Find where the given text appears and provide that cell's center as (X, Y) coordinate. 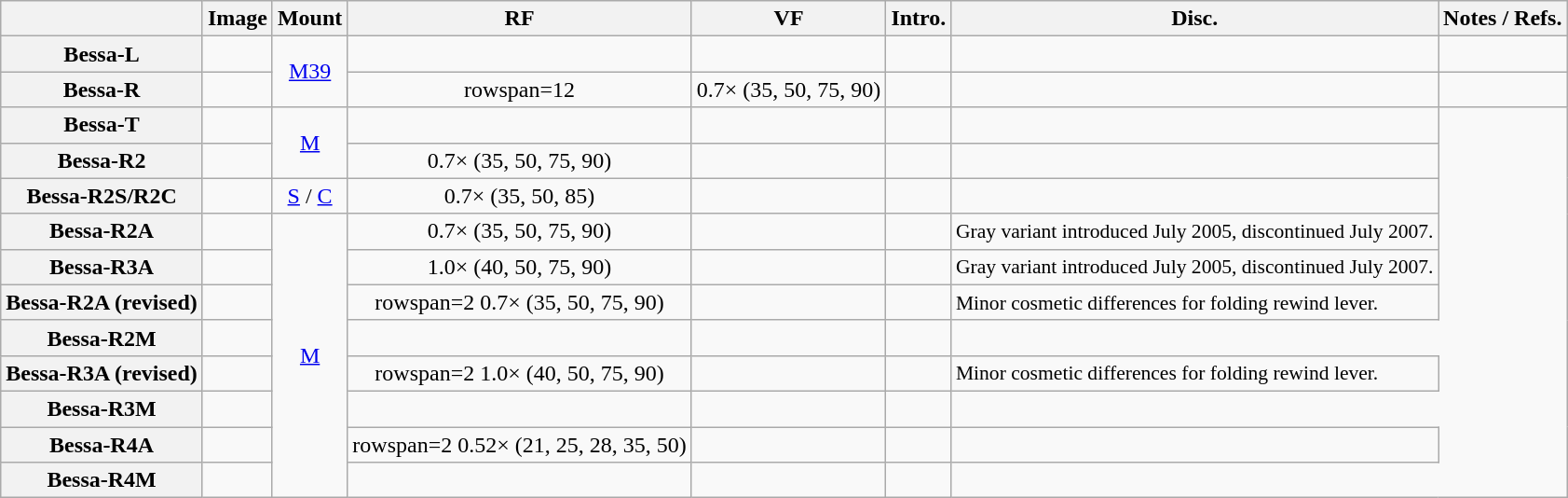
Bessa-R2S/R2C (102, 196)
Disc. (1194, 19)
Mount (309, 19)
Bessa-R3A (102, 267)
Bessa-R3M (102, 408)
Bessa-R2A (102, 231)
1.0× (40, 50, 75, 90) (520, 267)
Bessa-R4A (102, 445)
rowspan=2 0.7× (35, 50, 75, 90) (520, 302)
Image (237, 19)
RF (520, 19)
rowspan=2 1.0× (40, 50, 75, 90) (520, 373)
rowspan=12 (520, 90)
Bessa-T (102, 125)
S / C (309, 196)
VF (788, 19)
Notes / Refs. (1503, 19)
Bessa-R (102, 90)
Bessa-L (102, 54)
Bessa-R2A (revised) (102, 302)
Intro. (919, 19)
rowspan=2 0.52× (21, 25, 28, 35, 50) (520, 445)
Bessa-R2M (102, 338)
Bessa-R4M (102, 480)
Bessa-R2 (102, 160)
0.7× (35, 50, 85) (520, 196)
Bessa-R3A (revised) (102, 373)
M39 (309, 72)
